Detect which cell encompasses the target text, then output its [X, Y] center coordinate. 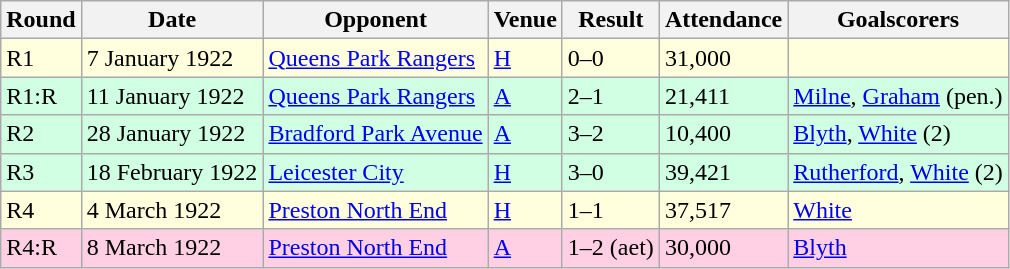
39,421 [723, 172]
Result [610, 20]
Bradford Park Avenue [376, 134]
1–2 (aet) [610, 248]
1–1 [610, 210]
Milne, Graham (pen.) [898, 96]
3–2 [610, 134]
3–0 [610, 172]
R2 [41, 134]
10,400 [723, 134]
Rutherford, White (2) [898, 172]
Opponent [376, 20]
R4:R [41, 248]
18 February 1922 [172, 172]
2–1 [610, 96]
White [898, 210]
8 March 1922 [172, 248]
7 January 1922 [172, 58]
Round [41, 20]
R3 [41, 172]
31,000 [723, 58]
37,517 [723, 210]
21,411 [723, 96]
Venue [525, 20]
11 January 1922 [172, 96]
Leicester City [376, 172]
Attendance [723, 20]
R4 [41, 210]
28 January 1922 [172, 134]
Date [172, 20]
Goalscorers [898, 20]
30,000 [723, 248]
Blyth, White (2) [898, 134]
0–0 [610, 58]
Blyth [898, 248]
4 March 1922 [172, 210]
R1:R [41, 96]
R1 [41, 58]
